Detect which cell encompasses the target text, then output its (x, y) center coordinate. 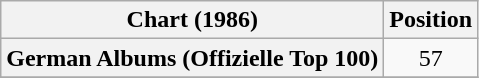
57 (431, 58)
German Albums (Offizielle Top 100) (192, 58)
Position (431, 20)
Chart (1986) (192, 20)
